Extract the [X, Y] coordinate from the center of the cell holding the provided text.  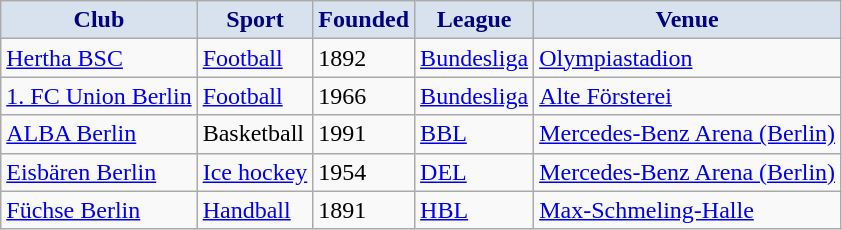
Max-Schmeling-Halle [688, 210]
Basketball [255, 134]
Founded [364, 20]
Handball [255, 210]
1. FC Union Berlin [99, 96]
1891 [364, 210]
1966 [364, 96]
1892 [364, 58]
BBL [474, 134]
Füchse Berlin [99, 210]
HBL [474, 210]
1991 [364, 134]
DEL [474, 172]
Ice hockey [255, 172]
Hertha BSC [99, 58]
Sport [255, 20]
Olympiastadion [688, 58]
Venue [688, 20]
Alte Försterei [688, 96]
League [474, 20]
Eisbären Berlin [99, 172]
Club [99, 20]
1954 [364, 172]
ALBA Berlin [99, 134]
